For the text-containing cell, return its midpoint in (x, y) coordinate format. 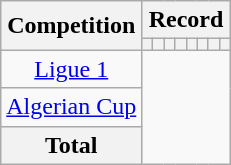
Competition (72, 26)
Record (186, 20)
Ligue 1 (72, 69)
Total (72, 145)
Algerian Cup (72, 107)
